Capture the cell that displays the provided text and extract its (X, Y) central coordinate. 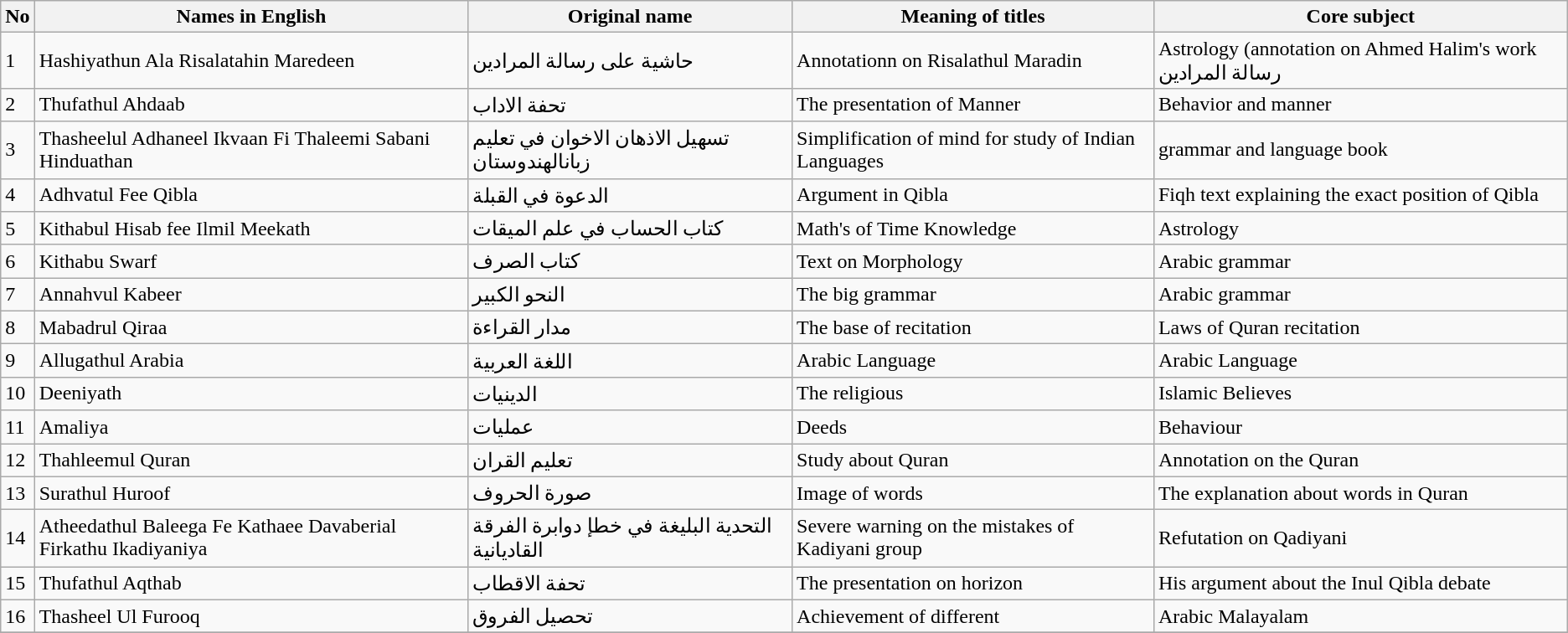
Math's of Time Knowledge (973, 229)
The explanation about words in Quran (1360, 493)
Fiqh text explaining the exact position of Qibla (1360, 195)
Study about Quran (973, 461)
grammar and language book (1360, 150)
Arabic Malayalam (1360, 616)
Behavior and manner (1360, 105)
Adhvatul Fee Qibla (251, 195)
8 (18, 327)
10 (18, 394)
Image of words (973, 493)
مدار القراءة (630, 327)
Thufathul Aqthab (251, 584)
The presentation of Manner (973, 105)
Thufathul Ahdaab (251, 105)
Meaning of titles (973, 17)
No (18, 17)
اللغة العربية (630, 361)
Islamic Believes (1360, 394)
التحدية البليغة في خطإ دوابرة الفرقة القاديانية (630, 538)
تحفة الاقطاب (630, 584)
Thahleemul Quran (251, 461)
تعليم القران (630, 461)
Behaviour (1360, 427)
النحو الكبير (630, 295)
Severe warning on the mistakes of Kadiyani group (973, 538)
صورة الحروف (630, 493)
حاشية على رسالة المرادين (630, 60)
عمليات (630, 427)
The religious (973, 394)
Simplification of mind for study of Indian Languages (973, 150)
Hashiyathun Ala Risalatahin Maredeen (251, 60)
9 (18, 361)
3 (18, 150)
Original name (630, 17)
13 (18, 493)
Allugathul Arabia (251, 361)
Astrology (annotation on Ahmed Halim's work رسالة المرادين (1360, 60)
1 (18, 60)
The big grammar (973, 295)
The presentation on horizon (973, 584)
Surathul Huroof (251, 493)
الدينيات (630, 394)
Amaliya (251, 427)
تسهيل الاذهان الاخوان في تعليم زبانالهندوستان (630, 150)
Deeds (973, 427)
5 (18, 229)
6 (18, 261)
Refutation on Qadiyani (1360, 538)
11 (18, 427)
4 (18, 195)
Thasheel Ul Furooq (251, 616)
Astrology (1360, 229)
2 (18, 105)
Atheedathul Baleega Fe Kathaee Davaberial Firkathu Ikadiyaniya (251, 538)
Laws of Quran recitation (1360, 327)
Core subject (1360, 17)
تحصيل الفروق (630, 616)
12 (18, 461)
كتاب الصرف (630, 261)
تحفة الاداب (630, 105)
Kithabu Swarf (251, 261)
His argument about the Inul Qibla debate (1360, 584)
الدعوة في القبلة (630, 195)
15 (18, 584)
Annahvul Kabeer (251, 295)
Thasheelul Adhaneel Ikvaan Fi Thaleemi Sabani Hinduathan (251, 150)
Deeniyath (251, 394)
Text on Morphology (973, 261)
The base of recitation (973, 327)
16 (18, 616)
Names in English (251, 17)
7 (18, 295)
Mabadrul Qiraa (251, 327)
Argument in Qibla (973, 195)
Annotationn on Risalathul Maradin (973, 60)
كتاب الحساب في علم الميقات (630, 229)
Annotation on the Quran (1360, 461)
Kithabul Hisab fee Ilmil Meekath (251, 229)
Achievement of different (973, 616)
14 (18, 538)
